Detect which cell encompasses the target text, then output its [x, y] center coordinate. 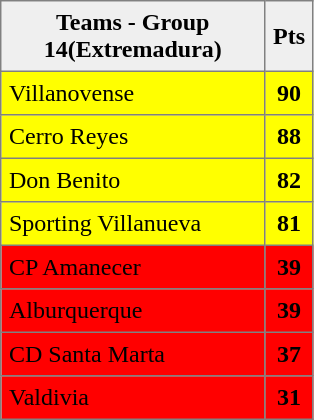
CP Amanecer [133, 267]
81 [289, 224]
Teams - Group 14(Extremadura) [133, 36]
Pts [289, 36]
Valdivia [133, 398]
82 [289, 180]
Don Benito [133, 180]
88 [289, 137]
31 [289, 398]
Sporting Villanueva [133, 224]
CD Santa Marta [133, 354]
Alburquerque [133, 311]
90 [289, 93]
Villanovense [133, 93]
Cerro Reyes [133, 137]
37 [289, 354]
